For the text-containing cell, return its midpoint in [x, y] coordinate format. 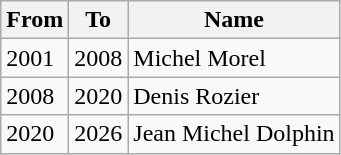
Name [234, 20]
To [98, 20]
Jean Michel Dolphin [234, 134]
2001 [35, 58]
Michel Morel [234, 58]
From [35, 20]
Denis Rozier [234, 96]
2026 [98, 134]
